Return the [x, y] coordinate for the center point of the cell that contains the specified text.  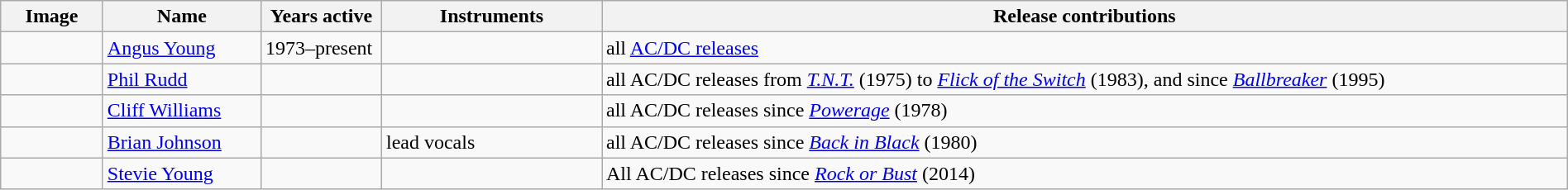
Stevie Young [182, 173]
Release contributions [1085, 17]
1973–present [321, 48]
lead vocals [491, 142]
Image [52, 17]
All AC/DC releases since Rock or Bust (2014) [1085, 173]
Cliff Williams [182, 111]
Angus Young [182, 48]
all AC/DC releases since Back in Black (1980) [1085, 142]
Years active [321, 17]
Phil Rudd [182, 79]
Instruments [491, 17]
all AC/DC releases [1085, 48]
Name [182, 17]
all AC/DC releases since Powerage (1978) [1085, 111]
all AC/DC releases from T.N.T. (1975) to Flick of the Switch (1983), and since Ballbreaker (1995) [1085, 79]
Brian Johnson [182, 142]
